Extract the [x, y] coordinate from the center of the cell holding the provided text.  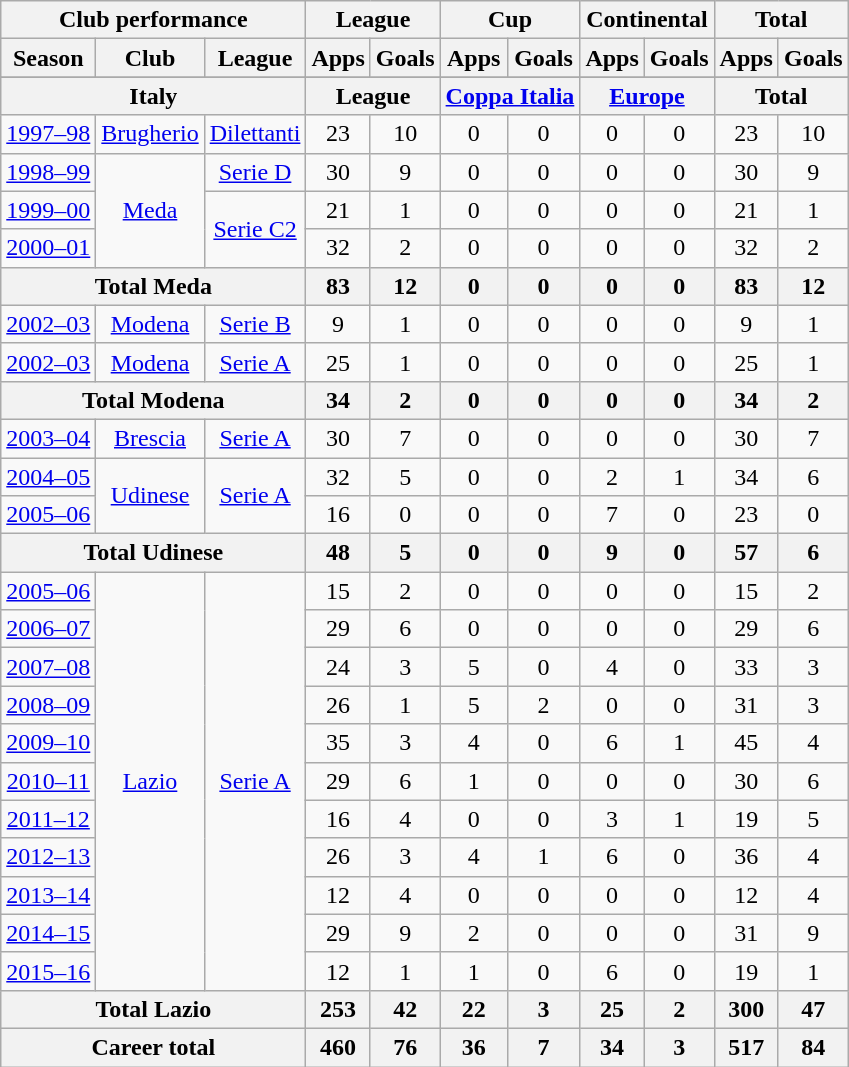
48 [338, 553]
22 [474, 1009]
35 [338, 743]
1998–99 [48, 172]
Cup [510, 20]
2008–09 [48, 705]
Europe [647, 96]
45 [746, 743]
2015–16 [48, 971]
57 [746, 553]
Continental [647, 20]
Lazio [150, 782]
2013–14 [48, 895]
Serie B [255, 324]
Total Modena [154, 400]
Italy [154, 96]
Total Lazio [154, 1009]
Total Meda [154, 286]
Brugherio [150, 134]
1999–00 [48, 210]
253 [338, 1009]
42 [405, 1009]
2011–12 [48, 819]
2006–07 [48, 629]
Serie C2 [255, 229]
300 [746, 1009]
Udinese [150, 496]
2003–04 [48, 438]
Season [48, 58]
Career total [154, 1047]
Dilettanti [255, 134]
Club performance [154, 20]
47 [813, 1009]
460 [338, 1047]
1997–98 [48, 134]
2004–05 [48, 477]
33 [746, 667]
2010–11 [48, 781]
2014–15 [48, 933]
Total Udinese [154, 553]
24 [338, 667]
517 [746, 1047]
84 [813, 1047]
Meda [150, 210]
2007–08 [48, 667]
Brescia [150, 438]
Club [150, 58]
Coppa Italia [510, 96]
2012–13 [48, 857]
2000–01 [48, 248]
2009–10 [48, 743]
Serie D [255, 172]
76 [405, 1047]
